Return the [x, y] coordinate for the center point of the cell that contains the specified text.  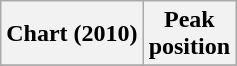
Peakposition [189, 34]
Chart (2010) [72, 34]
